Locate the cell with the specified text and output its [x, y] center coordinate. 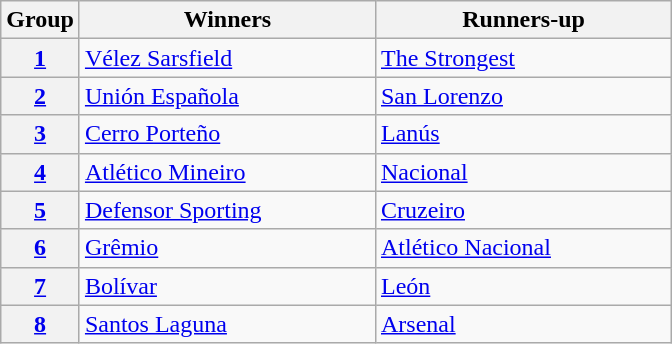
Winners [227, 20]
Nacional [523, 172]
San Lorenzo [523, 96]
Atlético Mineiro [227, 172]
1 [40, 58]
Grêmio [227, 248]
8 [40, 324]
7 [40, 286]
The Strongest [523, 58]
3 [40, 134]
2 [40, 96]
Unión Española [227, 96]
4 [40, 172]
Cerro Porteño [227, 134]
Lanús [523, 134]
Runners-up [523, 20]
Cruzeiro [523, 210]
Vélez Sarsfield [227, 58]
León [523, 286]
Santos Laguna [227, 324]
Atlético Nacional [523, 248]
Bolívar [227, 286]
Group [40, 20]
Arsenal [523, 324]
5 [40, 210]
Defensor Sporting [227, 210]
6 [40, 248]
